Find where the given text appears and provide that cell's center as (x, y) coordinate. 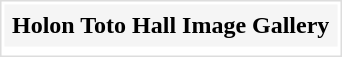
Holon Toto Hall Image Gallery (170, 25)
